Identify which cell holds the provided text, then report its [X, Y] central coordinate. 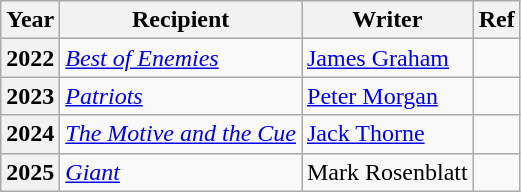
Year [30, 20]
Recipient [181, 20]
2024 [30, 134]
Best of Enemies [181, 58]
Peter Morgan [388, 96]
Patriots [181, 96]
The Motive and the Cue [181, 134]
Writer [388, 20]
James Graham [388, 58]
Mark Rosenblatt [388, 172]
Giant [181, 172]
Ref [496, 20]
2022 [30, 58]
2025 [30, 172]
2023 [30, 96]
Jack Thorne [388, 134]
